Return the [X, Y] coordinate for the center point of the cell that contains the specified text.  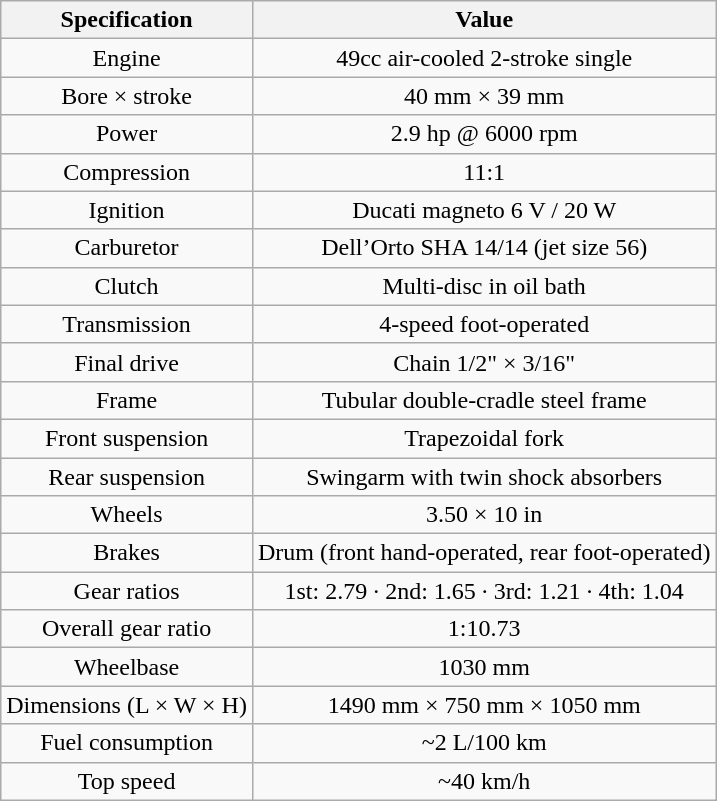
Specification [127, 20]
Dimensions (L × W × H) [127, 705]
Multi-disc in oil bath [484, 286]
Power [127, 134]
2.9 hp @ 6000 rpm [484, 134]
Chain 1/2" × 3/16" [484, 362]
Tubular double-cradle steel frame [484, 400]
Ducati magneto 6 V / 20 W [484, 210]
Front suspension [127, 438]
Final drive [127, 362]
Brakes [127, 553]
Drum (front hand-operated, rear foot-operated) [484, 553]
Value [484, 20]
3.50 × 10 in [484, 515]
Fuel consumption [127, 743]
1st: 2.79 · 2nd: 1.65 · 3rd: 1.21 · 4th: 1.04 [484, 591]
1490 mm × 750 mm × 1050 mm [484, 705]
1030 mm [484, 667]
1:10.73 [484, 629]
Transmission [127, 324]
Bore × stroke [127, 96]
Swingarm with twin shock absorbers [484, 477]
49cc air-cooled 2-stroke single [484, 58]
Compression [127, 172]
Engine [127, 58]
Clutch [127, 286]
Wheelbase [127, 667]
~40 km/h [484, 781]
4-speed foot-operated [484, 324]
Dell’Orto SHA 14/14 (jet size 56) [484, 248]
Rear suspension [127, 477]
Overall gear ratio [127, 629]
Frame [127, 400]
Gear ratios [127, 591]
Ignition [127, 210]
Trapezoidal fork [484, 438]
Wheels [127, 515]
Top speed [127, 781]
~2 L/100 km [484, 743]
11:1 [484, 172]
Carburetor [127, 248]
40 mm × 39 mm [484, 96]
